Return the [x, y] coordinate for the center point of the cell that contains the specified text.  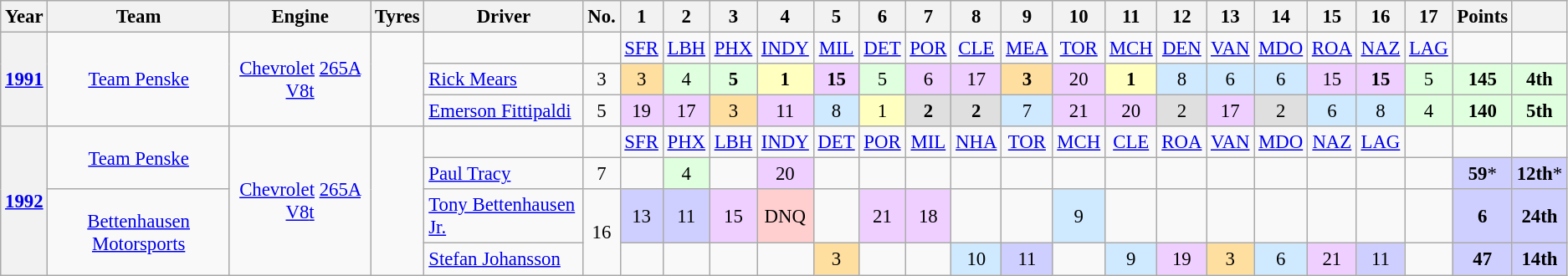
Driver [504, 17]
12 [1181, 17]
4th [1540, 79]
Emerson Fittipaldi [504, 111]
59* [1483, 174]
Stefan Johansson [504, 259]
1991 [24, 80]
14 [1281, 17]
Points [1483, 17]
47 [1483, 259]
Year [24, 17]
DEN [1181, 49]
Rick Mears [504, 79]
140 [1483, 111]
NHA [976, 142]
Paul Tracy [504, 174]
1992 [24, 201]
Bettenhausen Motorsports [139, 232]
Tony Bettenhausen Jr. [504, 216]
14th [1540, 259]
Engine [300, 17]
24th [1540, 216]
5th [1540, 111]
DNQ [786, 216]
145 [1483, 79]
MEA [1027, 49]
12th* [1540, 174]
Team [139, 17]
18 [929, 216]
Tyres [397, 17]
No. [602, 17]
